For the text-containing cell, return its midpoint in [X, Y] coordinate format. 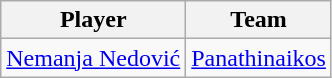
Team [259, 20]
Nemanja Nedović [94, 58]
Player [94, 20]
Panathinaikos [259, 58]
